Find where the given text appears and provide that cell's center as [X, Y] coordinate. 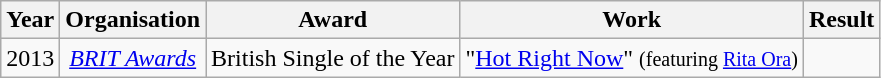
Result [841, 20]
Award [333, 20]
2013 [30, 58]
"Hot Right Now" (featuring Rita Ora) [632, 58]
BRIT Awards [133, 58]
British Single of the Year [333, 58]
Organisation [133, 20]
Year [30, 20]
Work [632, 20]
